Determine the [x, y] coordinate at the center of the cell enclosing the given text.  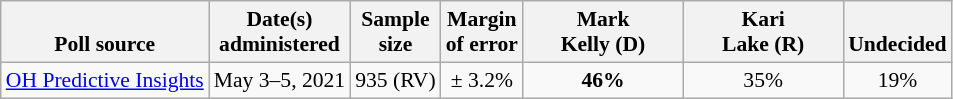
Poll source [105, 32]
Date(s)administered [280, 32]
MarkKelly (D) [603, 32]
KariLake (R) [763, 32]
19% [897, 80]
Undecided [897, 32]
May 3–5, 2021 [280, 80]
Marginof error [482, 32]
OH Predictive Insights [105, 80]
Samplesize [396, 32]
46% [603, 80]
35% [763, 80]
935 (RV) [396, 80]
± 3.2% [482, 80]
